Provide the (X, Y) coordinate of the cell's center where the given text is located.  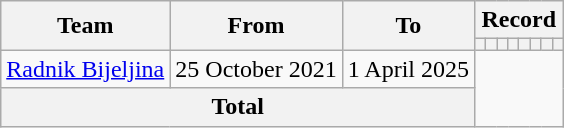
1 April 2025 (408, 69)
Record (519, 20)
Total (238, 107)
Team (86, 26)
To (408, 26)
25 October 2021 (256, 69)
From (256, 26)
Radnik Bijeljina (86, 69)
